Scan for the cell matching the given text and deliver its (X, Y) coordinate at center. 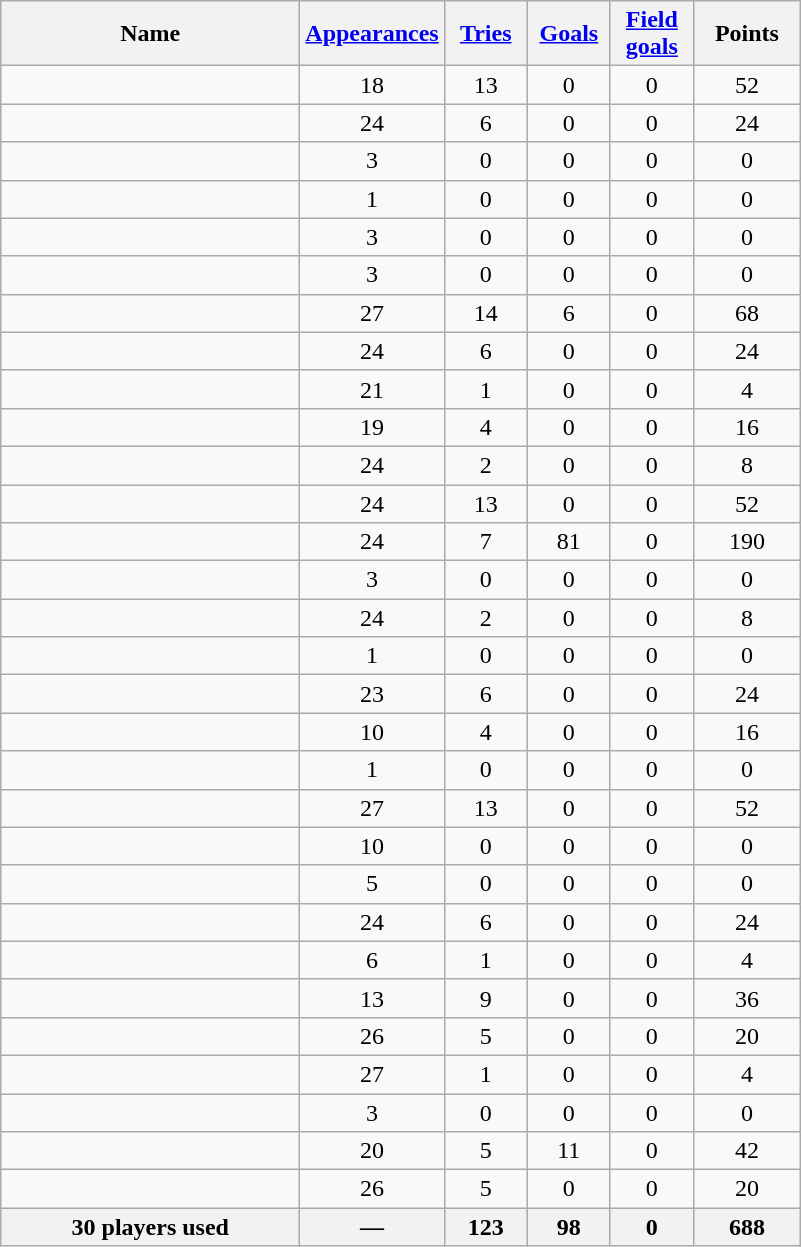
14 (486, 313)
30 players used (150, 1227)
98 (568, 1227)
Points (746, 34)
Field goals (652, 34)
Goals (568, 34)
123 (486, 1227)
Name (150, 34)
81 (568, 542)
18 (372, 85)
688 (746, 1227)
68 (746, 313)
21 (372, 389)
190 (746, 542)
Appearances (372, 34)
— (372, 1227)
23 (372, 694)
7 (486, 542)
36 (746, 998)
42 (746, 1151)
Tries (486, 34)
19 (372, 427)
11 (568, 1151)
9 (486, 998)
